Pinpoint the cell where the given text exists, returning its (x, y) midpoint coordinate. 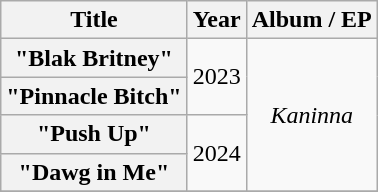
2023 (216, 77)
Album / EP (312, 20)
"Blak Britney" (94, 58)
Kaninna (312, 115)
2024 (216, 153)
Year (216, 20)
Title (94, 20)
"Pinnacle Bitch" (94, 96)
"Push Up" (94, 134)
"Dawg in Me" (94, 172)
